Search for the cell housing the specified text and yield its [x, y] center coordinate. 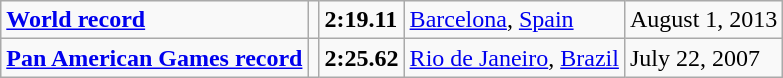
Rio de Janeiro, Brazil [514, 58]
World record [154, 20]
August 1, 2013 [703, 20]
Barcelona, Spain [514, 20]
Pan American Games record [154, 58]
2:25.62 [362, 58]
2:19.11 [362, 20]
July 22, 2007 [703, 58]
